Return [x, y] of the center of cell containing provided text 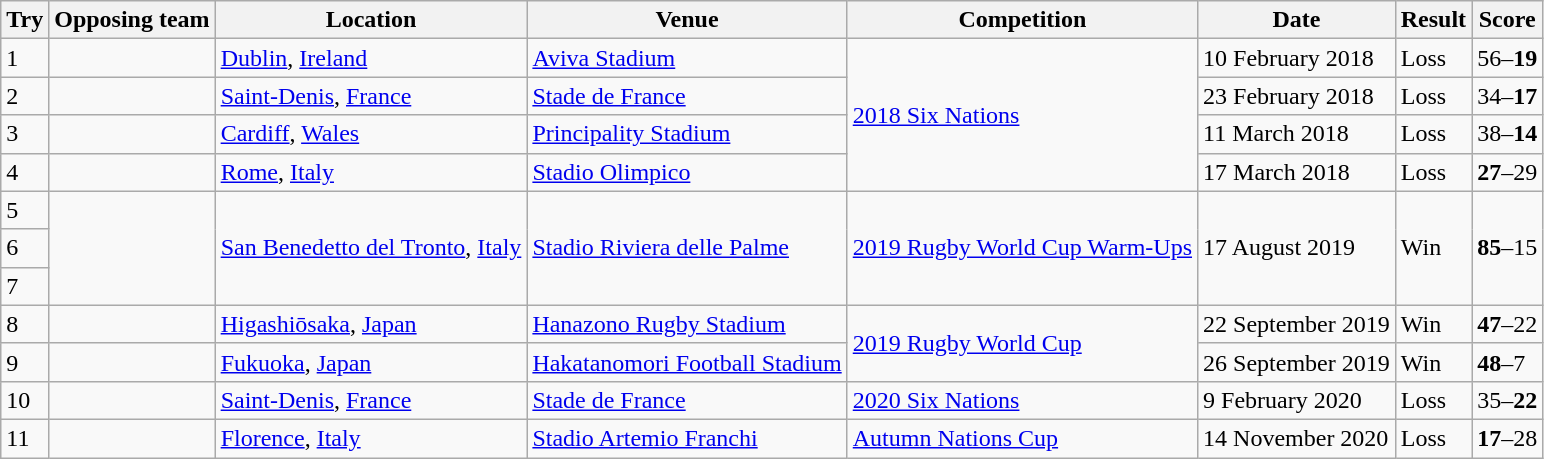
38–14 [1508, 134]
Opposing team [132, 20]
Autumn Nations Cup [1022, 438]
35–22 [1508, 400]
3 [25, 134]
Competition [1022, 20]
5 [25, 210]
Date [1297, 20]
11 March 2018 [1297, 134]
Principality Stadium [687, 134]
7 [25, 286]
47–22 [1508, 324]
2020 Six Nations [1022, 400]
Dublin, Ireland [371, 58]
Rome, Italy [371, 172]
6 [25, 248]
2 [25, 96]
Try [25, 20]
Location [371, 20]
14 November 2020 [1297, 438]
Florence, Italy [371, 438]
34–17 [1508, 96]
Cardiff, Wales [371, 134]
Venue [687, 20]
22 September 2019 [1297, 324]
17 March 2018 [1297, 172]
8 [25, 324]
Stadio Artemio Franchi [687, 438]
48–7 [1508, 362]
17 August 2019 [1297, 248]
Fukuoka, Japan [371, 362]
Result [1433, 20]
Stadio Riviera delle Palme [687, 248]
10 [25, 400]
10 February 2018 [1297, 58]
85–15 [1508, 248]
27–29 [1508, 172]
2018 Six Nations [1022, 115]
Score [1508, 20]
Aviva Stadium [687, 58]
9 February 2020 [1297, 400]
56–19 [1508, 58]
11 [25, 438]
Higashiōsaka, Japan [371, 324]
26 September 2019 [1297, 362]
San Benedetto del Tronto, Italy [371, 248]
Stadio Olimpico [687, 172]
23 February 2018 [1297, 96]
2019 Rugby World Cup [1022, 343]
4 [25, 172]
1 [25, 58]
2019 Rugby World Cup Warm-Ups [1022, 248]
Hanazono Rugby Stadium [687, 324]
17–28 [1508, 438]
9 [25, 362]
Hakatanomori Football Stadium [687, 362]
